Pinpoint the cell where the given text exists, returning its [x, y] midpoint coordinate. 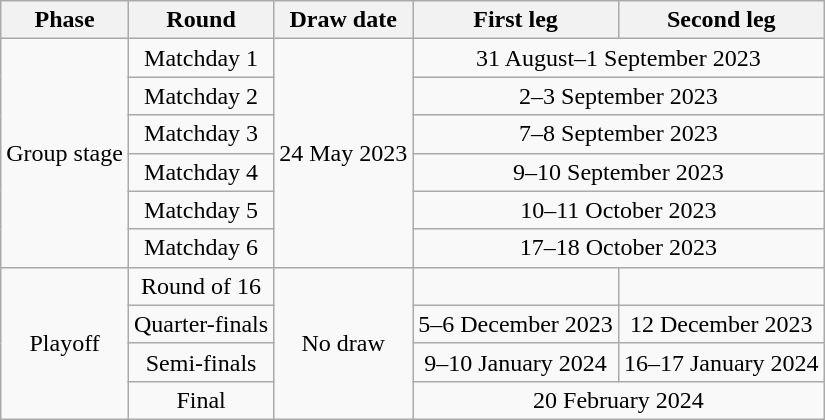
24 May 2023 [344, 153]
Quarter-finals [200, 324]
5–6 December 2023 [516, 324]
Draw date [344, 20]
10–11 October 2023 [618, 210]
Round of 16 [200, 286]
Semi-finals [200, 362]
Matchday 4 [200, 172]
Final [200, 400]
9–10 January 2024 [516, 362]
Matchday 3 [200, 134]
12 December 2023 [721, 324]
No draw [344, 343]
Matchday 2 [200, 96]
20 February 2024 [618, 400]
Phase [65, 20]
16–17 January 2024 [721, 362]
Matchday 5 [200, 210]
Playoff [65, 343]
9–10 September 2023 [618, 172]
17–18 October 2023 [618, 248]
2–3 September 2023 [618, 96]
Matchday 6 [200, 248]
7–8 September 2023 [618, 134]
Second leg [721, 20]
31 August–1 September 2023 [618, 58]
Group stage [65, 153]
Round [200, 20]
First leg [516, 20]
Matchday 1 [200, 58]
